Detect which cell encompasses the target text, then output its [x, y] center coordinate. 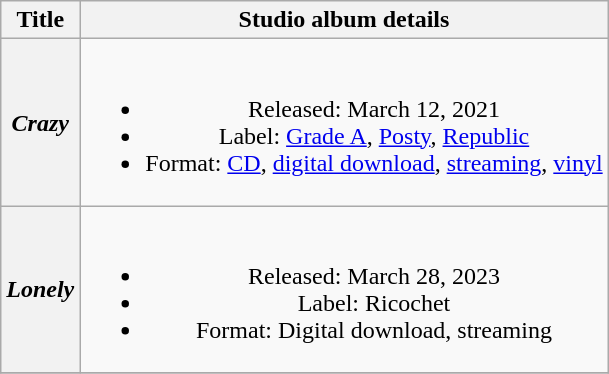
Title [40, 20]
Studio album details [344, 20]
Crazy [40, 122]
Lonely [40, 290]
Released: March 12, 2021Label: Grade A, Posty, RepublicFormat: CD, digital download, streaming, vinyl [344, 122]
Released: March 28, 2023Label: RicochetFormat: Digital download, streaming [344, 290]
